Pinpoint the cell where the given text exists, returning its [X, Y] midpoint coordinate. 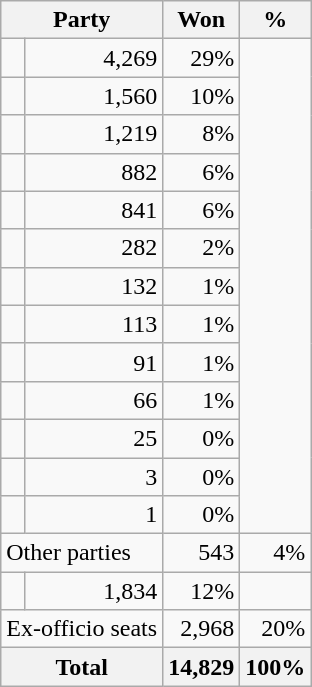
8% [202, 134]
4,269 [93, 58]
841 [93, 210]
Won [202, 20]
66 [93, 400]
% [276, 20]
2,968 [202, 629]
Other parties [82, 553]
1,834 [93, 591]
113 [93, 324]
12% [202, 591]
282 [93, 248]
132 [93, 286]
10% [202, 96]
3 [93, 477]
543 [202, 553]
Ex-officio seats [82, 629]
91 [93, 362]
882 [93, 172]
14,829 [202, 667]
1,219 [93, 134]
1 [93, 515]
20% [276, 629]
2% [202, 248]
Total [82, 667]
4% [276, 553]
100% [276, 667]
29% [202, 58]
25 [93, 438]
1,560 [93, 96]
Party [82, 20]
